From the cell containing the given text, extract its center point as (X, Y) coordinate. 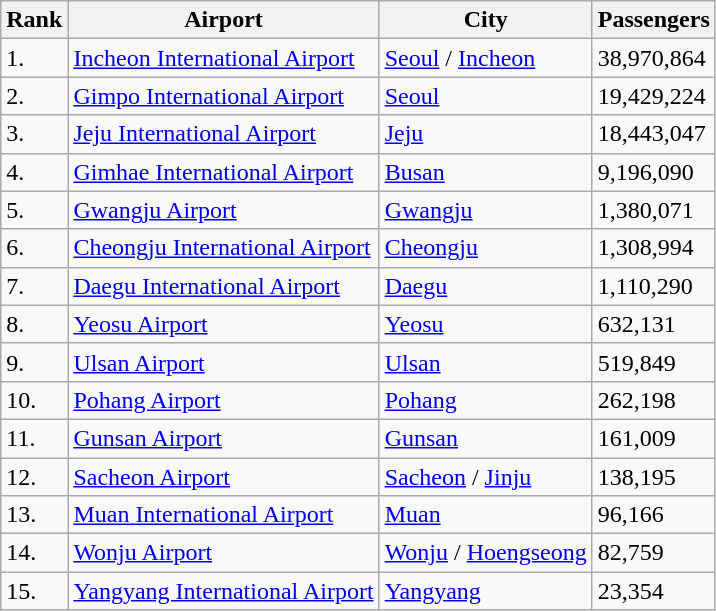
Yeosu (486, 324)
Gimpo International Airport (224, 96)
City (486, 20)
Wonju Airport (224, 553)
18,443,047 (654, 134)
2. (34, 96)
23,354 (654, 591)
82,759 (654, 553)
Daegu (486, 286)
632,131 (654, 324)
138,195 (654, 477)
Yangyang International Airport (224, 591)
96,166 (654, 515)
7. (34, 286)
Wonju / Hoengseong (486, 553)
Jeju (486, 134)
10. (34, 400)
Sacheon Airport (224, 477)
Jeju International Airport (224, 134)
Cheongju International Airport (224, 248)
161,009 (654, 438)
Airport (224, 20)
Ulsan Airport (224, 362)
Pohang (486, 400)
Pohang Airport (224, 400)
Gunsan (486, 438)
Gimhae International Airport (224, 172)
Seoul / Incheon (486, 58)
12. (34, 477)
4. (34, 172)
13. (34, 515)
1,110,290 (654, 286)
5. (34, 210)
Yeosu Airport (224, 324)
38,970,864 (654, 58)
Ulsan (486, 362)
Muan (486, 515)
1. (34, 58)
262,198 (654, 400)
6. (34, 248)
Rank (34, 20)
9,196,090 (654, 172)
519,849 (654, 362)
Gunsan Airport (224, 438)
Muan International Airport (224, 515)
Incheon International Airport (224, 58)
Cheongju (486, 248)
11. (34, 438)
Yangyang (486, 591)
Passengers (654, 20)
9. (34, 362)
1,380,071 (654, 210)
Busan (486, 172)
Gwangju Airport (224, 210)
19,429,224 (654, 96)
15. (34, 591)
Seoul (486, 96)
Daegu International Airport (224, 286)
14. (34, 553)
1,308,994 (654, 248)
Sacheon / Jinju (486, 477)
Gwangju (486, 210)
8. (34, 324)
3. (34, 134)
